Locate the cell with the specified text and output its [x, y] center coordinate. 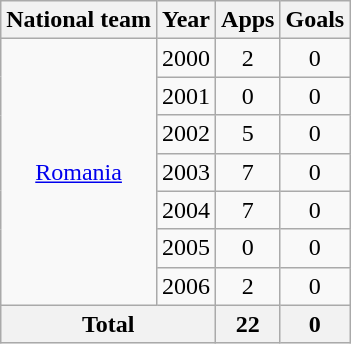
2003 [186, 172]
Goals [315, 20]
Romania [79, 172]
Apps [248, 20]
5 [248, 134]
Year [186, 20]
2005 [186, 248]
Total [108, 324]
National team [79, 20]
2002 [186, 134]
22 [248, 324]
2004 [186, 210]
2006 [186, 286]
2001 [186, 96]
2000 [186, 58]
